Capture the cell that displays the provided text and extract its [x, y] central coordinate. 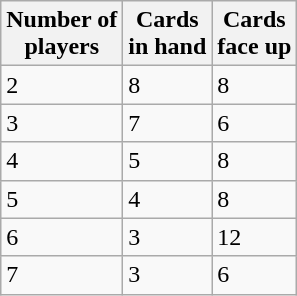
Number ofplayers [62, 34]
2 [62, 85]
Cardsface up [254, 34]
Cardsin hand [168, 34]
12 [254, 237]
